Determine the (x, y) coordinate at the center of the cell enclosing the given text.  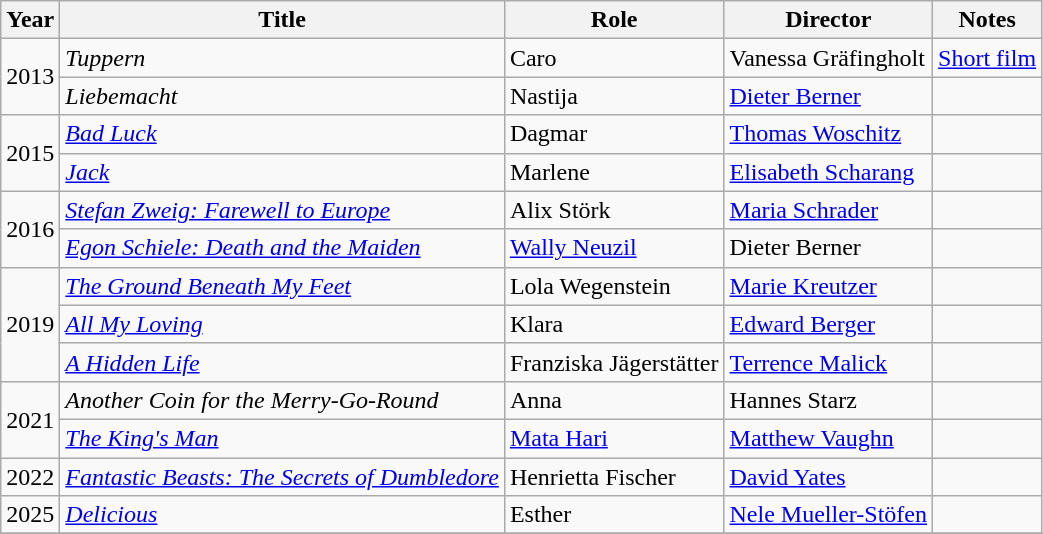
Alix Störk (614, 210)
Wally Neuzil (614, 248)
Delicious (282, 515)
Caro (614, 58)
Year (30, 20)
All My Loving (282, 324)
Edward Berger (828, 324)
Tuppern (282, 58)
Egon Schiele: Death and the Maiden (282, 248)
Mata Hari (614, 438)
Klara (614, 324)
2013 (30, 77)
Marie Kreutzer (828, 286)
Thomas Woschitz (828, 134)
Another Coin for the Merry-Go-Round (282, 400)
Notes (988, 20)
Stefan Zweig: Farewell to Europe (282, 210)
Maria Schrader (828, 210)
Franziska Jägerstätter (614, 362)
Liebemacht (282, 96)
Henrietta Fischer (614, 477)
2016 (30, 229)
Nastija (614, 96)
The King's Man (282, 438)
2025 (30, 515)
2015 (30, 153)
Anna (614, 400)
Terrence Malick (828, 362)
2021 (30, 419)
Director (828, 20)
Nele Mueller-Stöfen (828, 515)
Esther (614, 515)
Matthew Vaughn (828, 438)
Fantastic Beasts: The Secrets of Dumbledore (282, 477)
David Yates (828, 477)
Hannes Starz (828, 400)
2022 (30, 477)
Marlene (614, 172)
Vanessa Gräfingholt (828, 58)
A Hidden Life (282, 362)
Elisabeth Scharang (828, 172)
Title (282, 20)
Bad Luck (282, 134)
Lola Wegenstein (614, 286)
Dagmar (614, 134)
Role (614, 20)
Jack (282, 172)
Short film (988, 58)
The Ground Beneath My Feet (282, 286)
2019 (30, 324)
